Capture the cell that displays the provided text and extract its [x, y] central coordinate. 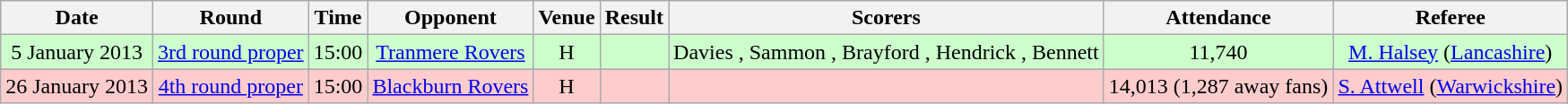
M. Halsey (Lancashire) [1451, 52]
14,013 (1,287 away fans) [1218, 86]
Time [338, 18]
26 January 2013 [77, 86]
Venue [567, 18]
11,740 [1218, 52]
Result [634, 18]
Scorers [887, 18]
S. Attwell (Warwickshire) [1451, 86]
3rd round proper [230, 52]
5 January 2013 [77, 52]
Davies , Sammon , Brayford , Hendrick , Bennett [887, 52]
Attendance [1218, 18]
Referee [1451, 18]
Opponent [450, 18]
Tranmere Rovers [450, 52]
Blackburn Rovers [450, 86]
Date [77, 18]
4th round proper [230, 86]
Round [230, 18]
